Return the [X, Y] coordinate for the center point of the cell that contains the specified text.  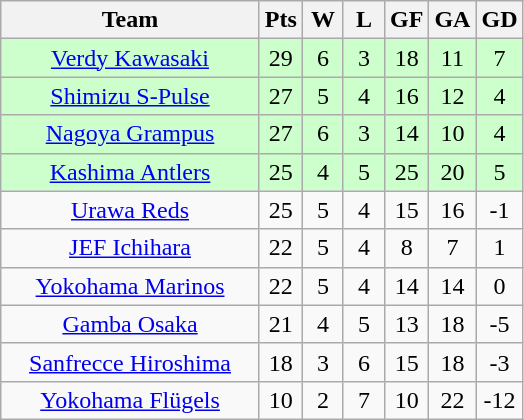
0 [500, 286]
Yokohama Marinos [130, 286]
-12 [500, 400]
-5 [500, 324]
12 [452, 96]
Verdy Kawasaki [130, 58]
-1 [500, 210]
Sanfrecce Hiroshima [130, 362]
21 [280, 324]
11 [452, 58]
W [322, 20]
GD [500, 20]
GF [406, 20]
1 [500, 248]
8 [406, 248]
Yokohama Flügels [130, 400]
L [364, 20]
20 [452, 172]
-3 [500, 362]
Urawa Reds [130, 210]
GA [452, 20]
JEF Ichihara [130, 248]
Pts [280, 20]
29 [280, 58]
Gamba Osaka [130, 324]
13 [406, 324]
Shimizu S-Pulse [130, 96]
Team [130, 20]
Kashima Antlers [130, 172]
Nagoya Grampus [130, 134]
2 [322, 400]
